Pinpoint the cell where the given text exists, returning its [x, y] midpoint coordinate. 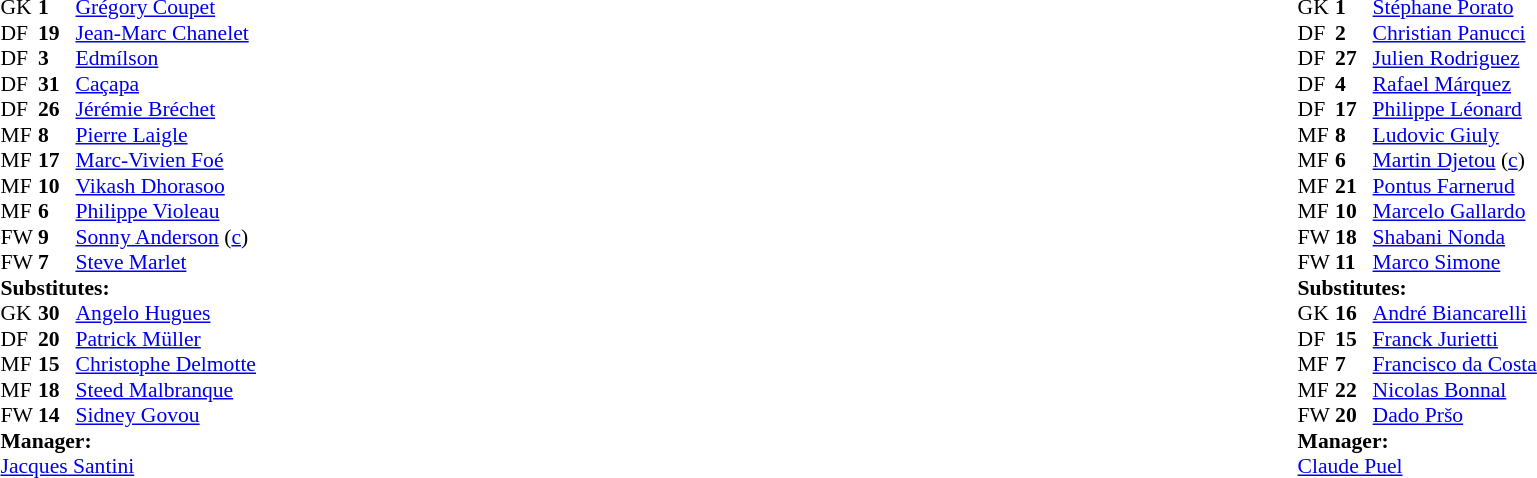
Ludovic Giuly [1455, 135]
Sonny Anderson (c) [166, 237]
Steve Marlet [166, 263]
31 [57, 84]
Philippe Violeau [166, 211]
2 [1354, 33]
19 [57, 33]
16 [1354, 313]
Marcelo Gallardo [1455, 211]
Pierre Laigle [166, 135]
Pontus Farnerud [1455, 186]
3 [57, 59]
André Biancarelli [1455, 313]
Marco Simone [1455, 263]
27 [1354, 59]
4 [1354, 84]
22 [1354, 390]
Edmílson [166, 59]
Dado Pršo [1455, 415]
Franck Jurietti [1455, 339]
Francisco da Costa [1455, 365]
Patrick Müller [166, 339]
Christian Panucci [1455, 33]
Vikash Dhorasoo [166, 186]
Jean-Marc Chanelet [166, 33]
11 [1354, 263]
9 [57, 237]
Sidney Govou [166, 415]
Jérémie Bréchet [166, 109]
Caçapa [166, 84]
Philippe Léonard [1455, 109]
Nicolas Bonnal [1455, 390]
Julien Rodriguez [1455, 59]
14 [57, 415]
Angelo Hugues [166, 313]
Marc-Vivien Foé [166, 161]
Martin Djetou (c) [1455, 161]
26 [57, 109]
Christophe Delmotte [166, 365]
Steed Malbranque [166, 390]
Rafael Márquez [1455, 84]
Shabani Nonda [1455, 237]
30 [57, 313]
21 [1354, 186]
